Return (x, y) of the center of cell containing provided text 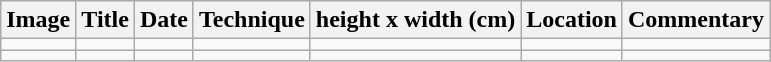
Technique (252, 20)
height x width (cm) (415, 20)
Title (106, 20)
Date (164, 20)
Image (38, 20)
Commentary (696, 20)
Location (572, 20)
